Scan for the cell matching the given text and deliver its [x, y] coordinate at center. 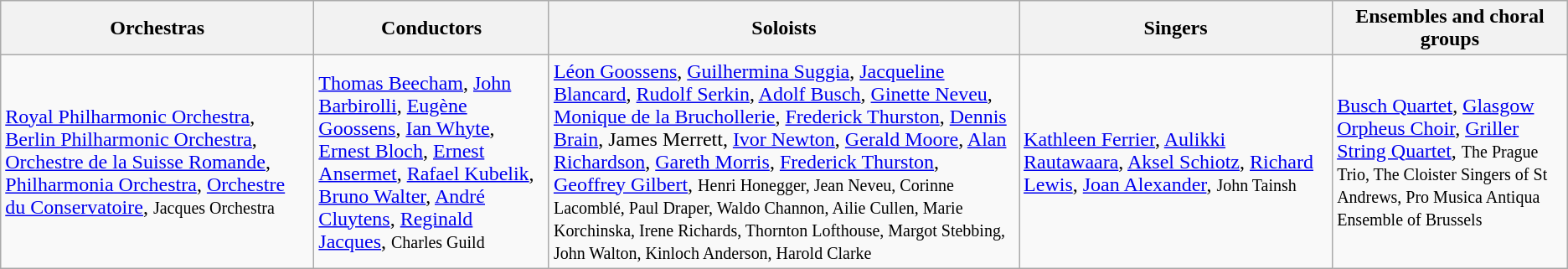
Kathleen Ferrier, Aulikki Rautawaara, Aksel Schiotz, Richard Lewis, Joan Alexander, John Tainsh [1176, 162]
Soloists [784, 28]
Ensembles and choral groups [1451, 28]
Conductors [432, 28]
Singers [1176, 28]
Orchestras [157, 28]
